Locate the cell with the specified text and output its (X, Y) center coordinate. 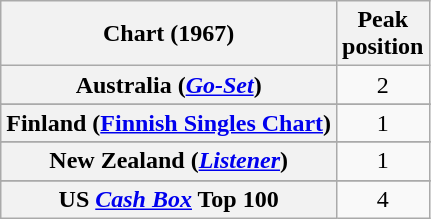
4 (383, 199)
Finland (Finnish Singles Chart) (169, 123)
Peakposition (383, 34)
New Zealand (Listener) (169, 161)
2 (383, 85)
Chart (1967) (169, 34)
US Cash Box Top 100 (169, 199)
Australia (Go-Set) (169, 85)
